Detect which cell encompasses the target text, then output its (x, y) center coordinate. 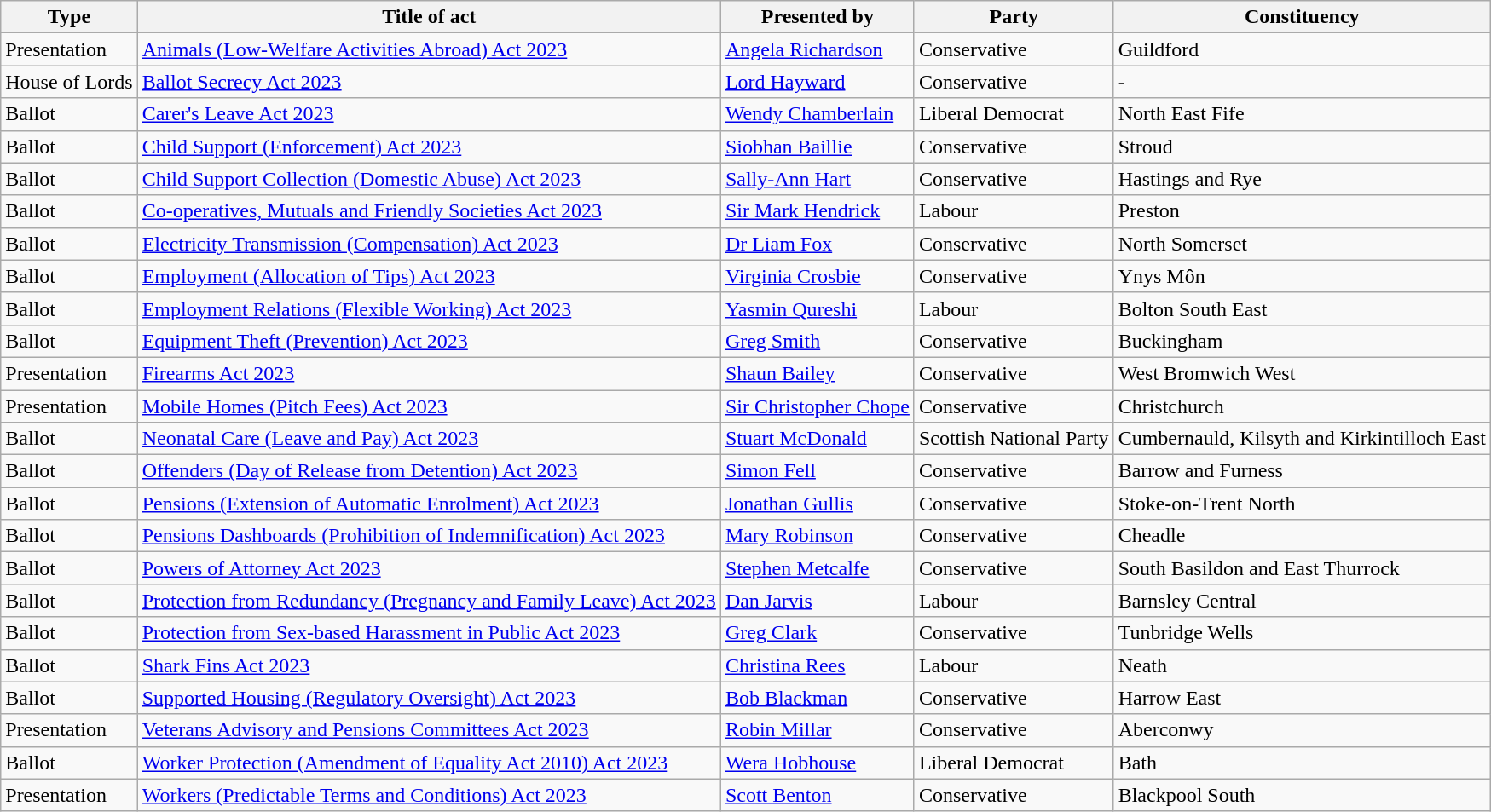
Constituency (1302, 17)
Supported Housing (Regulatory Oversight) Act 2023 (429, 698)
Preston (1302, 211)
Stuart McDonald (817, 439)
Powers of Attorney Act 2023 (429, 568)
Barrow and Furness (1302, 471)
Shark Fins Act 2023 (429, 665)
Wendy Chamberlain (817, 114)
Neonatal Care (Leave and Pay) Act 2023 (429, 439)
Child Support (Enforcement) Act 2023 (429, 147)
Electricity Transmission (Compensation) Act 2023 (429, 244)
Child Support Collection (Domestic Abuse) Act 2023 (429, 179)
Workers (Predictable Terms and Conditions) Act 2023 (429, 795)
Dr Liam Fox (817, 244)
Worker Protection (Amendment of Equality Act 2010) Act 2023 (429, 763)
Jonathan Gullis (817, 504)
Greg Smith (817, 341)
Angela Richardson (817, 49)
Stroud (1302, 147)
Pensions (Extension of Automatic Enrolment) Act 2023 (429, 504)
Hastings and Rye (1302, 179)
Barnsley Central (1302, 601)
Wera Hobhouse (817, 763)
Guildford (1302, 49)
Scott Benton (817, 795)
Pensions Dashboards (Prohibition of Indemnification) Act 2023 (429, 536)
Firearms Act 2023 (429, 373)
Employment (Allocation of Tips) Act 2023 (429, 276)
Protection from Redundancy (Pregnancy and Family Leave) Act 2023 (429, 601)
Virginia Crosbie (817, 276)
Party (1014, 17)
Mobile Homes (Pitch Fees) Act 2023 (429, 406)
Dan Jarvis (817, 601)
Title of act (429, 17)
Employment Relations (Flexible Working) Act 2023 (429, 308)
Mary Robinson (817, 536)
House of Lords (69, 82)
Sir Christopher Chope (817, 406)
Veterans Advisory and Pensions Committees Act 2023 (429, 730)
Harrow East (1302, 698)
Bob Blackman (817, 698)
South Basildon and East Thurrock (1302, 568)
Animals (Low-Welfare Activities Abroad) Act 2023 (429, 49)
Yasmin Qureshi (817, 308)
Stoke-on-Trent North (1302, 504)
Buckingham (1302, 341)
Scottish National Party (1014, 439)
Offenders (Day of Release from Detention) Act 2023 (429, 471)
Tunbridge Wells (1302, 633)
Neath (1302, 665)
Bath (1302, 763)
Christchurch (1302, 406)
Lord Hayward (817, 82)
Type (69, 17)
Sir Mark Hendrick (817, 211)
- (1302, 82)
Christina Rees (817, 665)
Carer's Leave Act 2023 (429, 114)
Shaun Bailey (817, 373)
Presented by (817, 17)
Cumbernauld, Kilsyth and Kirkintilloch East (1302, 439)
Ballot Secrecy Act 2023 (429, 82)
Robin Millar (817, 730)
Protection from Sex-based Harassment in Public Act 2023 (429, 633)
Siobhan Baillie (817, 147)
Co-operatives, Mutuals and Friendly Societies Act 2023 (429, 211)
Aberconwy (1302, 730)
West Bromwich West (1302, 373)
Stephen Metcalfe (817, 568)
Bolton South East (1302, 308)
North Somerset (1302, 244)
Sally-Ann Hart (817, 179)
Greg Clark (817, 633)
Blackpool South (1302, 795)
Cheadle (1302, 536)
North East Fife (1302, 114)
Simon Fell (817, 471)
Ynys Môn (1302, 276)
Equipment Theft (Prevention) Act 2023 (429, 341)
